Find where the given text appears and provide that cell's center as (x, y) coordinate. 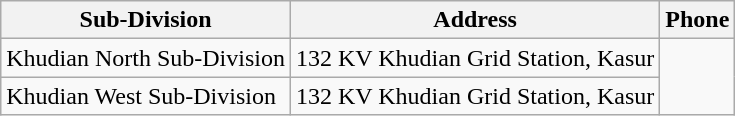
Sub-Division (146, 20)
Khudian West Sub-Division (146, 96)
Khudian North Sub-Division (146, 58)
Address (474, 20)
Phone (698, 20)
